From the cell containing the given text, extract its center point as (x, y) coordinate. 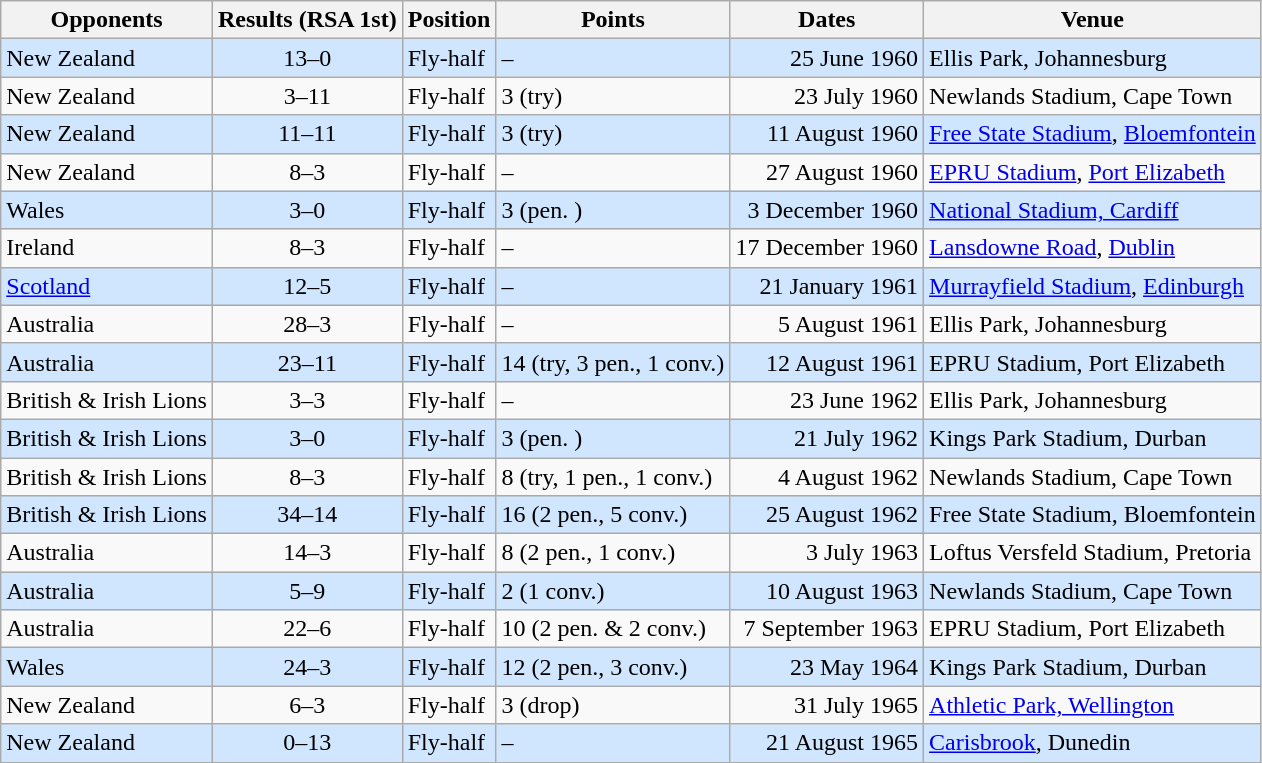
Points (613, 20)
Carisbrook, Dunedin (1093, 743)
3 December 1960 (827, 210)
2 (1 conv.) (613, 591)
3–11 (307, 96)
Opponents (107, 20)
24–3 (307, 667)
Position (449, 20)
11 August 1960 (827, 134)
Ireland (107, 248)
10 August 1963 (827, 591)
12 August 1961 (827, 362)
Murrayfield Stadium, Edinburgh (1093, 286)
25 June 1960 (827, 58)
11–11 (307, 134)
23 July 1960 (827, 96)
28–3 (307, 324)
Dates (827, 20)
0–13 (307, 743)
8 (2 pen., 1 conv.) (613, 553)
31 July 1965 (827, 705)
3 July 1963 (827, 553)
23 May 1964 (827, 667)
21 July 1962 (827, 438)
21 August 1965 (827, 743)
22–6 (307, 629)
12 (2 pen., 3 conv.) (613, 667)
12–5 (307, 286)
27 August 1960 (827, 172)
7 September 1963 (827, 629)
16 (2 pen., 5 conv.) (613, 515)
Scotland (107, 286)
5–9 (307, 591)
National Stadium, Cardiff (1093, 210)
10 (2 pen. & 2 conv.) (613, 629)
Venue (1093, 20)
Results (RSA 1st) (307, 20)
6–3 (307, 705)
34–14 (307, 515)
23–11 (307, 362)
Loftus Versfeld Stadium, Pretoria (1093, 553)
3–3 (307, 400)
14–3 (307, 553)
14 (try, 3 pen., 1 conv.) (613, 362)
4 August 1962 (827, 477)
21 January 1961 (827, 286)
23 June 1962 (827, 400)
3 (drop) (613, 705)
25 August 1962 (827, 515)
13–0 (307, 58)
Lansdowne Road, Dublin (1093, 248)
8 (try, 1 pen., 1 conv.) (613, 477)
17 December 1960 (827, 248)
5 August 1961 (827, 324)
Athletic Park, Wellington (1093, 705)
